Return the [x, y] coordinate for the center point of the cell that contains the specified text.  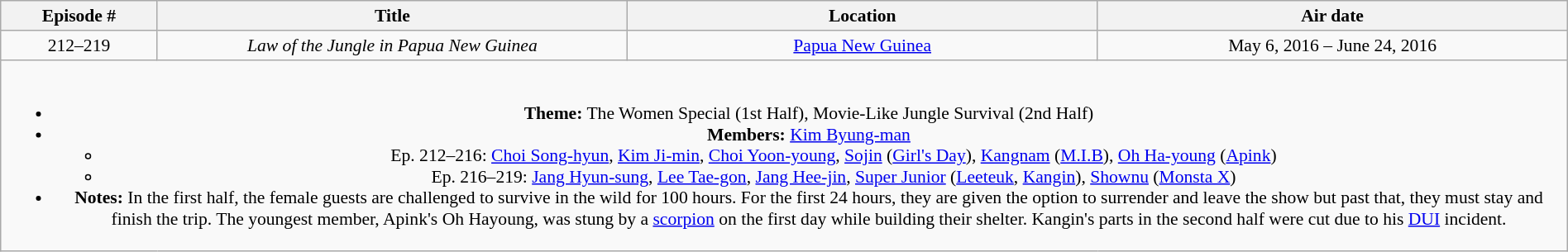
Title [392, 16]
Papua New Guinea [863, 45]
Air date [1332, 16]
212–219 [79, 45]
Law of the Jungle in Papua New Guinea [392, 45]
Location [863, 16]
May 6, 2016 – June 24, 2016 [1332, 45]
Episode # [79, 16]
